Find where the given text appears and provide that cell's center as (X, Y) coordinate. 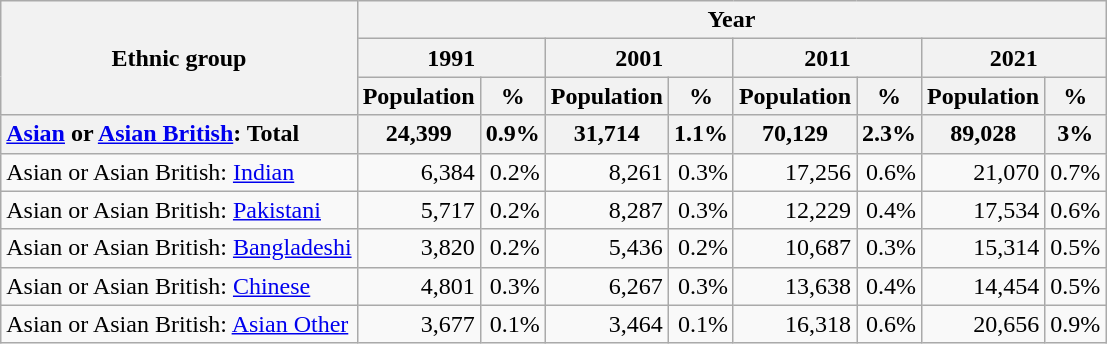
14,454 (984, 286)
6,267 (606, 286)
0.7% (1076, 172)
8,261 (606, 172)
2021 (1014, 58)
2011 (827, 58)
2001 (639, 58)
3% (1076, 134)
Ethnic group (179, 58)
89,028 (984, 134)
12,229 (794, 210)
Asian or Asian British: Chinese (179, 286)
24,399 (418, 134)
Year (732, 20)
Asian or Asian British: Bangladeshi (179, 248)
Asian or Asian British: Asian Other (179, 324)
15,314 (984, 248)
Asian or Asian British: Indian (179, 172)
1991 (451, 58)
6,384 (418, 172)
3,820 (418, 248)
13,638 (794, 286)
1.1% (700, 134)
Asian or Asian British: Pakistani (179, 210)
31,714 (606, 134)
5,717 (418, 210)
4,801 (418, 286)
10,687 (794, 248)
17,534 (984, 210)
16,318 (794, 324)
21,070 (984, 172)
2.3% (890, 134)
20,656 (984, 324)
17,256 (794, 172)
3,677 (418, 324)
3,464 (606, 324)
8,287 (606, 210)
70,129 (794, 134)
Asian or Asian British: Total (179, 134)
5,436 (606, 248)
